Identify which cell holds the provided text, then report its (X, Y) central coordinate. 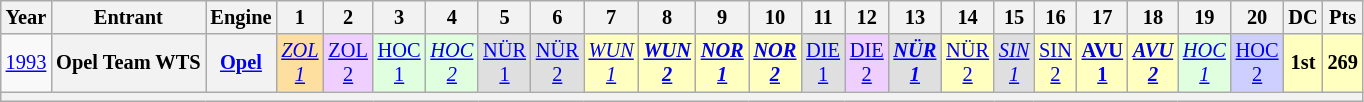
269 (1343, 63)
Engine (242, 17)
DC (1302, 17)
Entrant (128, 17)
WUN1 (612, 63)
20 (1258, 17)
ZOL1 (300, 63)
13 (916, 17)
SIN2 (1056, 63)
Year (26, 17)
AVU1 (1102, 63)
5 (504, 17)
2 (348, 17)
SIN1 (1014, 63)
ZOL2 (348, 63)
6 (558, 17)
3 (400, 17)
12 (867, 17)
15 (1014, 17)
10 (776, 17)
16 (1056, 17)
NOR1 (722, 63)
1st (1302, 63)
8 (668, 17)
18 (1153, 17)
Pts (1343, 17)
17 (1102, 17)
Opel (242, 63)
AVU2 (1153, 63)
14 (968, 17)
DIE2 (867, 63)
19 (1204, 17)
4 (452, 17)
7 (612, 17)
NOR2 (776, 63)
1 (300, 17)
1993 (26, 63)
Opel Team WTS (128, 63)
WUN2 (668, 63)
9 (722, 17)
11 (823, 17)
DIE1 (823, 63)
